Capture the cell that displays the provided text and extract its (X, Y) central coordinate. 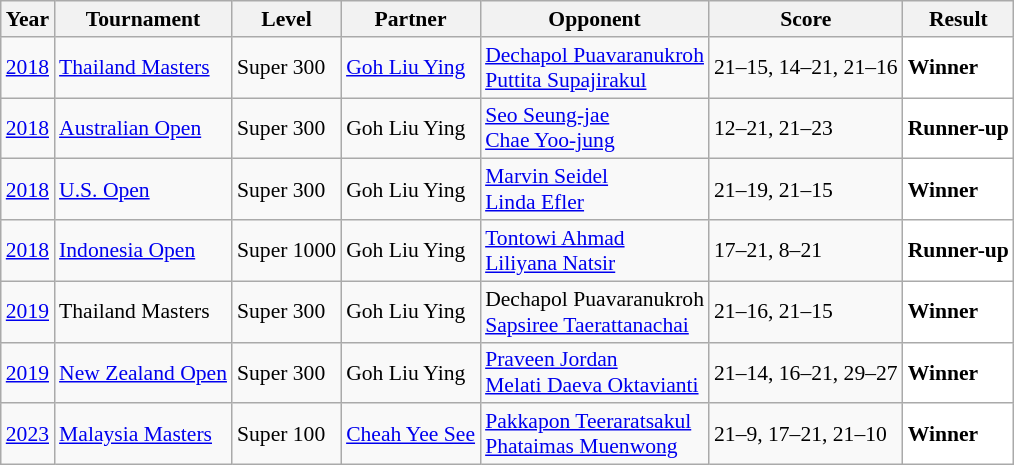
12–21, 21–23 (806, 128)
Opponent (594, 19)
Super 1000 (286, 250)
Score (806, 19)
2023 (28, 434)
New Zealand Open (143, 372)
Year (28, 19)
Partner (410, 19)
Praveen Jordan Melati Daeva Oktavianti (594, 372)
21–9, 17–21, 21–10 (806, 434)
Tontowi Ahmad Liliyana Natsir (594, 250)
Super 100 (286, 434)
Malaysia Masters (143, 434)
21–15, 14–21, 21–16 (806, 68)
21–16, 21–15 (806, 312)
Australian Open (143, 128)
21–19, 21–15 (806, 190)
Dechapol Puavaranukroh Sapsiree Taerattanachai (594, 312)
U.S. Open (143, 190)
Pakkapon Teeraratsakul Phataimas Muenwong (594, 434)
Marvin Seidel Linda Efler (594, 190)
Indonesia Open (143, 250)
Tournament (143, 19)
Level (286, 19)
Dechapol Puavaranukroh Puttita Supajirakul (594, 68)
Cheah Yee See (410, 434)
17–21, 8–21 (806, 250)
Seo Seung-jae Chae Yoo-jung (594, 128)
21–14, 16–21, 29–27 (806, 372)
Result (958, 19)
